Find where the given text appears and provide that cell's center as [x, y] coordinate. 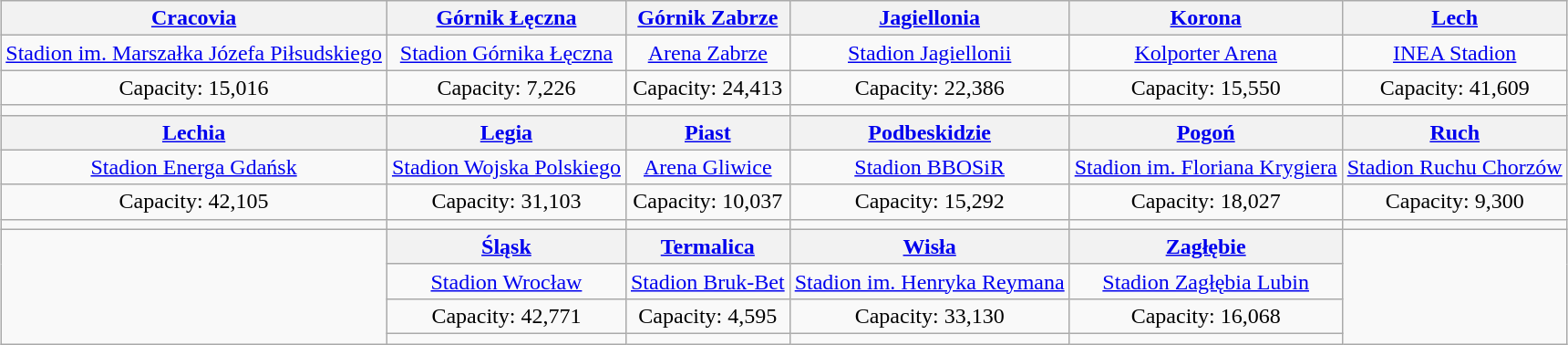
Śląsk [506, 246]
Wisła [930, 246]
Piast [707, 132]
Stadion Zagłębia Lubin [1205, 281]
Ruch [1455, 132]
Zagłębie [1205, 246]
Stadion Bruk-Bet [707, 281]
Górnik Zabrze [707, 18]
Capacity: 22,386 [930, 88]
Stadion Ruchu Chorzów [1455, 167]
Capacity: 31,103 [506, 202]
INEA Stadion [1455, 53]
Capacity: 15,550 [1205, 88]
Capacity: 15,016 [194, 88]
Stadion Energa Gdańsk [194, 167]
Lechia [194, 132]
Cracovia [194, 18]
Stadion Górnika Łęczna [506, 53]
Stadion im. Floriana Krygiera [1205, 167]
Jagiellonia [930, 18]
Capacity: 9,300 [1455, 202]
Arena Gliwice [707, 167]
Stadion BBOSiR [930, 167]
Stadion Jagiellonii [930, 53]
Podbeskidzie [930, 132]
Capacity: 10,037 [707, 202]
Korona [1205, 18]
Capacity: 41,609 [1455, 88]
Lech [1455, 18]
Capacity: 24,413 [707, 88]
Legia [506, 132]
Stadion im. Marszałka Józefa Piłsudskiego [194, 53]
Kolporter Arena [1205, 53]
Capacity: 42,105 [194, 202]
Capacity: 33,130 [930, 316]
Stadion im. Henryka Reymana [930, 281]
Capacity: 42,771 [506, 316]
Capacity: 18,027 [1205, 202]
Stadion Wrocław [506, 281]
Capacity: 16,068 [1205, 316]
Stadion Wojska Polskiego [506, 167]
Górnik Łęczna [506, 18]
Arena Zabrze [707, 53]
Pogoń [1205, 132]
Capacity: 4,595 [707, 316]
Capacity: 15,292 [930, 202]
Termalica [707, 246]
Capacity: 7,226 [506, 88]
